Determine the (x, y) coordinate at the center of the cell enclosing the given text.  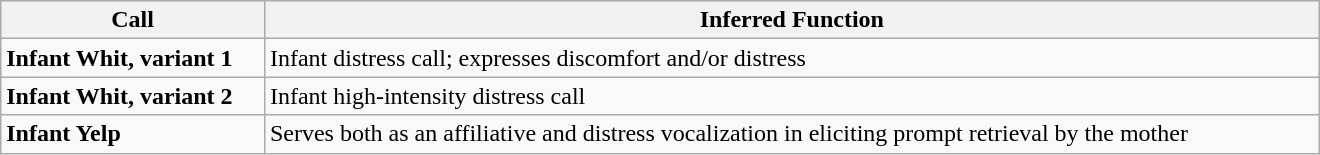
Inferred Function (792, 20)
Infant Yelp (133, 134)
Infant Whit, variant 2 (133, 96)
Infant high-intensity distress call (792, 96)
Infant distress call; expresses discomfort and/or distress (792, 58)
Serves both as an affiliative and distress vocalization in eliciting prompt retrieval by the mother (792, 134)
Infant Whit, variant 1 (133, 58)
Call (133, 20)
